Return [X, Y] of the center of cell containing provided text 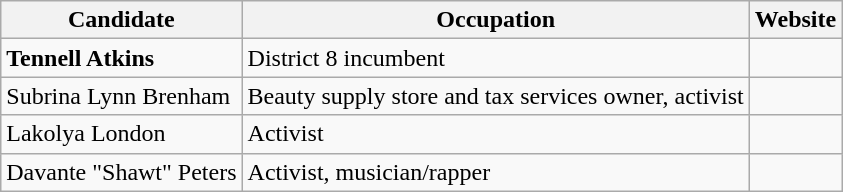
District 8 incumbent [496, 58]
Davante "Shawt" Peters [122, 172]
Subrina Lynn Brenham [122, 96]
Website [795, 20]
Occupation [496, 20]
Beauty supply store and tax services owner, activist [496, 96]
Tennell Atkins [122, 58]
Activist [496, 134]
Lakolya London [122, 134]
Activist, musician/rapper [496, 172]
Candidate [122, 20]
